Determine the [X, Y] coordinate at the center of the cell enclosing the given text.  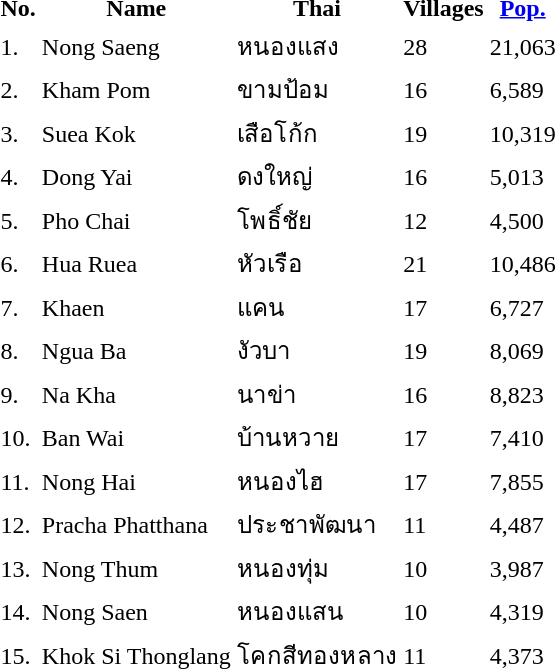
Nong Thum [136, 568]
Nong Saen [136, 612]
หนองไฮ [317, 481]
Nong Hai [136, 481]
Na Kha [136, 394]
Dong Yai [136, 176]
Suea Kok [136, 133]
บ้านหวาย [317, 438]
21 [444, 264]
งัวบา [317, 350]
หนองแสน [317, 612]
แคน [317, 307]
ประชาพัฒนา [317, 524]
หัวเรือ [317, 264]
หนองทุ่ม [317, 568]
นาข่า [317, 394]
Ban Wai [136, 438]
Kham Pom [136, 90]
Pracha Phatthana [136, 524]
ขามป้อม [317, 90]
Khaen [136, 307]
หนองแสง [317, 46]
Nong Saeng [136, 46]
ดงใหญ่ [317, 176]
เสือโก้ก [317, 133]
28 [444, 46]
11 [444, 524]
Ngua Ba [136, 350]
Hua Ruea [136, 264]
โพธิ์ชัย [317, 220]
12 [444, 220]
Pho Chai [136, 220]
